Capture the cell that displays the provided text and extract its [X, Y] central coordinate. 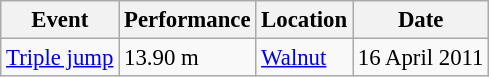
13.90 m [188, 58]
Walnut [304, 58]
Location [304, 20]
Performance [188, 20]
Event [60, 20]
16 April 2011 [420, 58]
Triple jump [60, 58]
Date [420, 20]
